Output the (X, Y) coordinate of the center of the cell containing the given text.  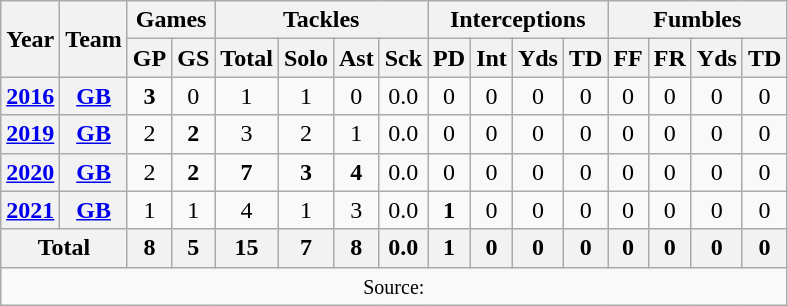
Int (492, 58)
Source: (394, 286)
Tackles (322, 20)
FF (628, 58)
15 (247, 248)
GP (149, 58)
2016 (30, 96)
Solo (306, 58)
PD (450, 58)
Games (170, 20)
2019 (30, 134)
GS (194, 58)
FR (670, 58)
Interceptions (518, 20)
2021 (30, 210)
2020 (30, 172)
Year (30, 39)
Fumbles (698, 20)
5 (194, 248)
Sck (403, 58)
Team (94, 39)
Ast (356, 58)
